Output the (X, Y) coordinate of the center of the cell containing the given text.  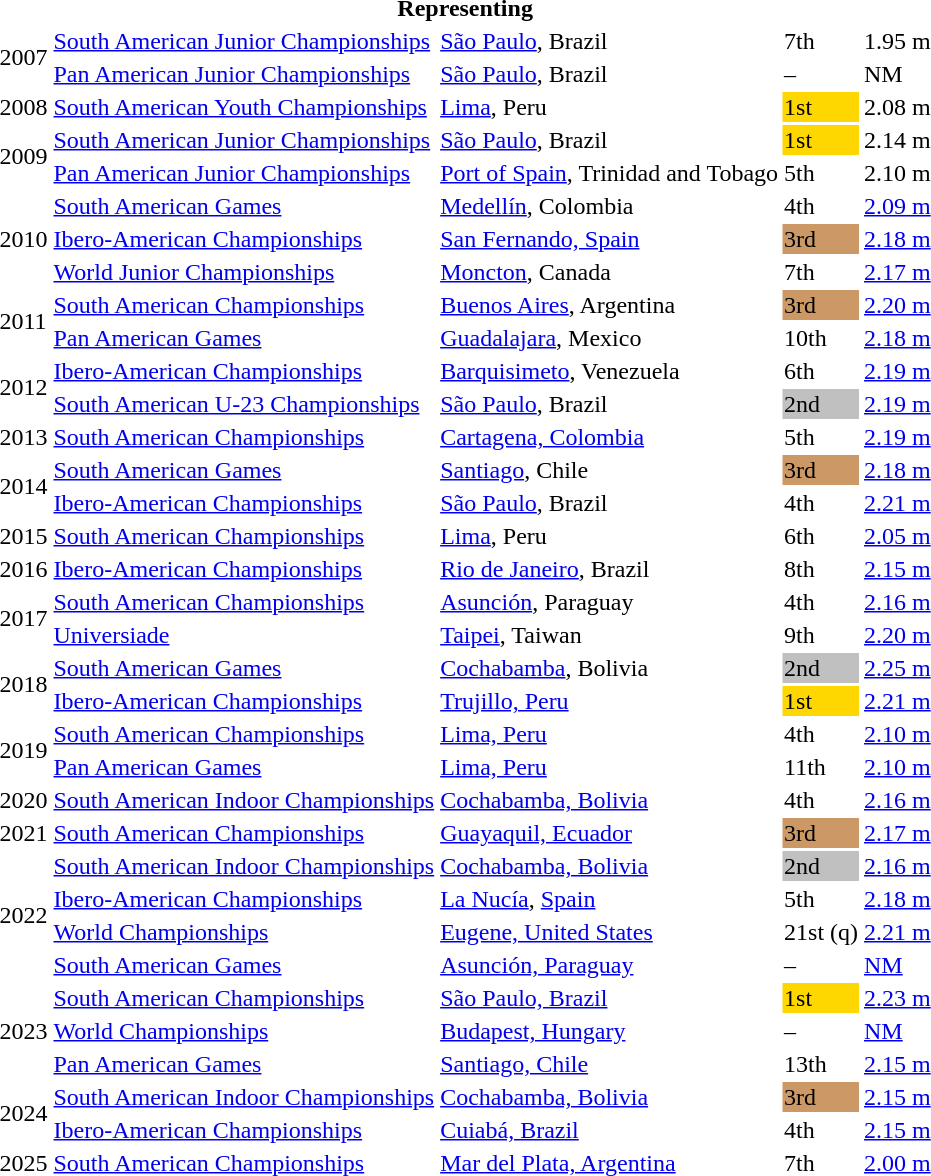
Barquisimeto, Venezuela (610, 371)
San Fernando, Spain (610, 239)
Guadalajara, Mexico (610, 338)
Buenos Aires, Argentina (610, 305)
South American Youth Championships (244, 107)
World Junior Championships (244, 272)
Guayaquil, Ecuador (610, 833)
10th (822, 338)
8th (822, 569)
Universiade (244, 635)
13th (822, 1064)
11th (822, 767)
Port of Spain, Trinidad and Tobago (610, 173)
Taipei, Taiwan (610, 635)
Eugene, United States (610, 932)
Trujillo, Peru (610, 701)
Rio de Janeiro, Brazil (610, 569)
9th (822, 635)
Budapest, Hungary (610, 1031)
La Nucía, Spain (610, 899)
21st (q) (822, 932)
Moncton, Canada (610, 272)
Cartagena, Colombia (610, 437)
South American U-23 Championships (244, 404)
Cuiabá, Brazil (610, 1130)
Medellín, Colombia (610, 206)
